For the text-containing cell, return its midpoint in [x, y] coordinate format. 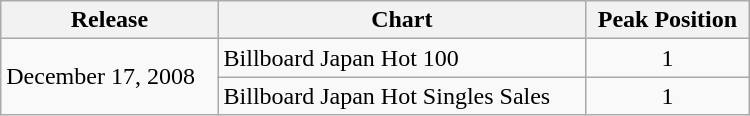
Billboard Japan Hot Singles Sales [402, 96]
Peak Position [668, 20]
Chart [402, 20]
Billboard Japan Hot 100 [402, 58]
December 17, 2008 [110, 77]
Release [110, 20]
